Determine the [X, Y] coordinate at the center of the cell enclosing the given text.  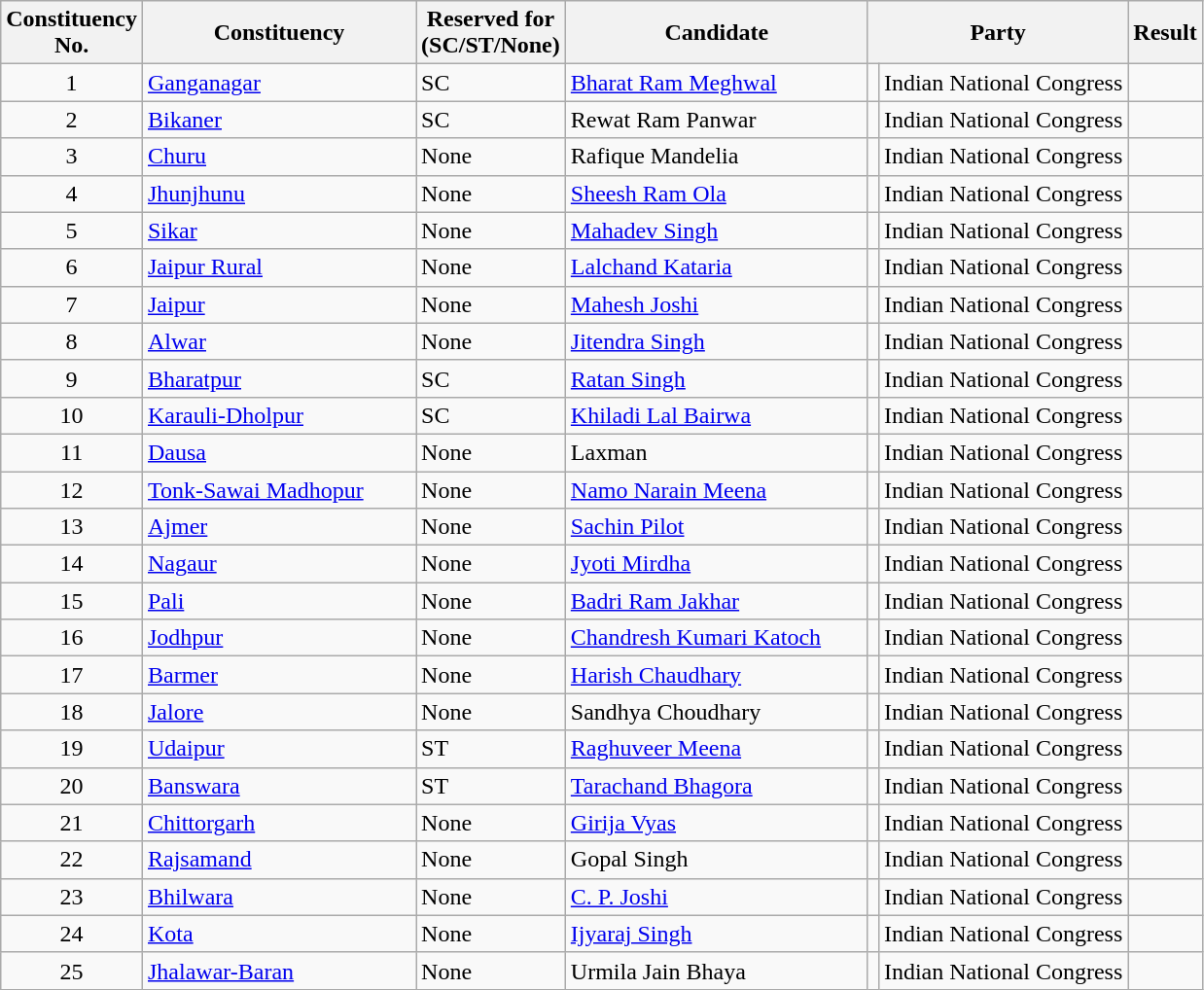
Girija Vyas [716, 823]
Kota [278, 934]
13 [72, 527]
8 [72, 341]
Mahesh Joshi [716, 304]
Mahadev Singh [716, 230]
Raghuveer Meena [716, 749]
Lalchand Kataria [716, 267]
Jaipur Rural [278, 267]
Jhalawar-Baran [278, 971]
12 [72, 489]
Tarachand Bhagora [716, 786]
25 [72, 971]
24 [72, 934]
Chittorgarh [278, 823]
Sachin Pilot [716, 527]
Jodhpur [278, 638]
3 [72, 157]
Udaipur [278, 749]
Bhilwara [278, 897]
10 [72, 415]
Churu [278, 157]
Bharatpur [278, 378]
17 [72, 675]
1 [72, 83]
Alwar [278, 341]
Barmer [278, 675]
Badri Ram Jakhar [716, 601]
Jitendra Singh [716, 341]
Candidate [716, 33]
9 [72, 378]
Harish Chaudhary [716, 675]
20 [72, 786]
Nagaur [278, 564]
4 [72, 194]
2 [72, 120]
23 [72, 897]
Jhunjhunu [278, 194]
Constituency No. [72, 33]
Constituency [278, 33]
Rewat Ram Panwar [716, 120]
Jaipur [278, 304]
Ijyaraj Singh [716, 934]
Sheesh Ram Ola [716, 194]
C. P. Joshi [716, 897]
19 [72, 749]
Result [1165, 33]
Rafique Mandelia [716, 157]
5 [72, 230]
7 [72, 304]
Rajsamand [278, 860]
22 [72, 860]
Jyoti Mirdha [716, 564]
Laxman [716, 452]
11 [72, 452]
Khiladi Lal Bairwa [716, 415]
Karauli-Dholpur [278, 415]
Reserved for(SC/ST/None) [491, 33]
Bharat Ram Meghwal [716, 83]
16 [72, 638]
Ganganagar [278, 83]
Namo Narain Meena [716, 489]
Gopal Singh [716, 860]
15 [72, 601]
Bikaner [278, 120]
Pali [278, 601]
21 [72, 823]
Ratan Singh [716, 378]
14 [72, 564]
Dausa [278, 452]
Urmila Jain Bhaya [716, 971]
Ajmer [278, 527]
6 [72, 267]
Party [998, 33]
Tonk-Sawai Madhopur [278, 489]
Chandresh Kumari Katoch [716, 638]
Sikar [278, 230]
Sandhya Choudhary [716, 712]
Banswara [278, 786]
18 [72, 712]
Jalore [278, 712]
